Scan for the cell matching the given text and deliver its (X, Y) coordinate at center. 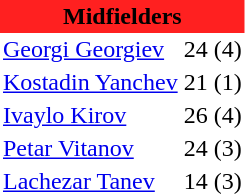
26 (196, 116)
Ivaylo Kirov (90, 116)
Georgi Georgiev (90, 50)
Petar Vitanov (90, 148)
Midfielders (122, 16)
(3) (228, 148)
21 (196, 82)
(1) (228, 82)
Kostadin Yanchev (90, 82)
